Extract the [X, Y] coordinate from the center of the cell holding the provided text.  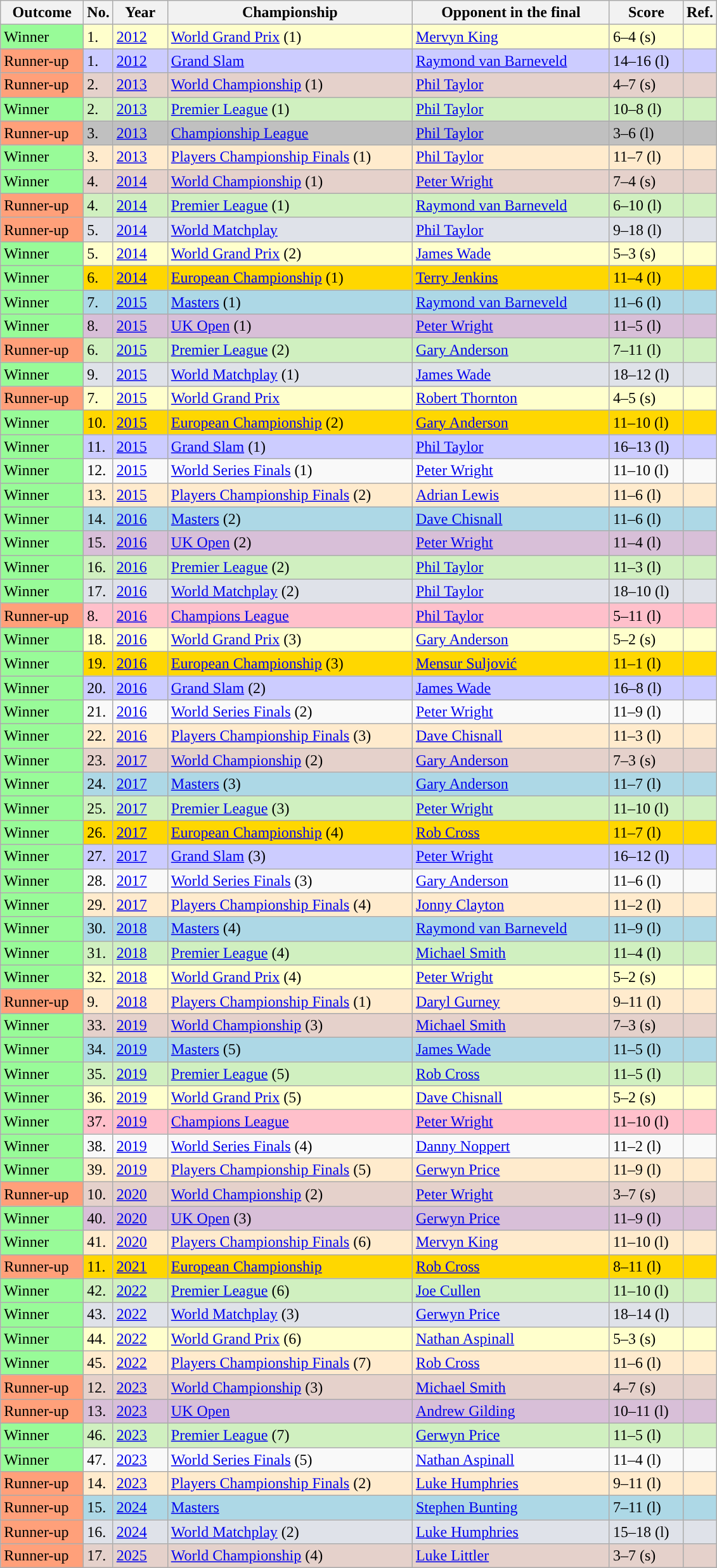
World Series Finals (3) [290, 881]
47. [98, 1459]
43. [98, 1315]
World Matchplay (3) [290, 1315]
World Grand Prix (1) [290, 37]
10–11 (l) [646, 1411]
26. [98, 832]
18–12 (l) [646, 374]
19. [98, 663]
18–14 (l) [646, 1315]
15–18 (l) [646, 1532]
10–8 (l) [646, 109]
18–10 (l) [646, 591]
European Championship (3) [290, 663]
6–10 (l) [646, 205]
27. [98, 857]
Masters (1) [290, 302]
7–4 (s) [646, 181]
World Series Finals (4) [290, 1146]
41. [98, 1242]
European Championship (1) [290, 277]
32. [98, 977]
29. [98, 905]
World Matchplay [290, 229]
2021 [140, 1266]
World Series Finals (1) [290, 471]
33. [98, 1025]
Premier League (7) [290, 1435]
22. [98, 736]
37. [98, 1122]
42. [98, 1291]
European Championship (4) [290, 832]
Masters (5) [290, 1049]
45. [98, 1363]
Daryl Gurney [511, 1001]
Masters (4) [290, 929]
Grand Slam (2) [290, 687]
16–13 (l) [646, 447]
Players Championship Finals (7) [290, 1363]
24. [98, 784]
28. [98, 881]
23. [98, 760]
World Grand Prix (6) [290, 1339]
Opponent in the final [511, 13]
Premier League (3) [290, 808]
31. [98, 953]
Jonny Clayton [511, 905]
35. [98, 1074]
4–5 (s) [646, 398]
21. [98, 712]
38. [98, 1146]
Premier League (6) [290, 1291]
18. [98, 639]
8–11 (l) [646, 1266]
UK Open (1) [290, 326]
Year [140, 13]
Championship League [290, 133]
16–12 (l) [646, 857]
Luke Littler [511, 1556]
Grand Slam (3) [290, 857]
Adrian Lewis [511, 495]
World Grand Prix [290, 398]
World Series Finals (2) [290, 712]
46. [98, 1435]
Grand Slam [290, 61]
Stephen Bunting [511, 1508]
Premier League (5) [290, 1074]
UK Open (3) [290, 1218]
European Championship (2) [290, 423]
16–8 (l) [646, 687]
20. [98, 687]
Joe Cullen [511, 1291]
Ref. [700, 13]
14–16 (l) [646, 61]
25. [98, 808]
UK Open [290, 1411]
Outcome [42, 13]
Masters (2) [290, 519]
World Grand Prix (3) [290, 639]
World Grand Prix (2) [290, 253]
40. [98, 1218]
30. [98, 929]
World Grand Prix (4) [290, 977]
Terry Jenkins [511, 277]
Players Championship Finals (3) [290, 736]
34. [98, 1049]
Masters (3) [290, 784]
11–1 (l) [646, 663]
Grand Slam (1) [290, 447]
Players Championship Finals (6) [290, 1242]
World Series Finals (5) [290, 1459]
World Matchplay (1) [290, 374]
39. [98, 1170]
Mensur Suljović [511, 663]
Masters [290, 1508]
36. [98, 1098]
44. [98, 1339]
2025 [140, 1556]
Score [646, 13]
Premier League (4) [290, 953]
Danny Noppert [511, 1146]
European Championship [290, 1266]
Robert Thornton [511, 398]
Players Championship Finals (4) [290, 905]
5–11 (l) [646, 615]
3–6 (l) [646, 133]
Andrew Gilding [511, 1411]
UK Open (2) [290, 543]
No. [98, 13]
World Championship (4) [290, 1556]
Players Championship Finals (5) [290, 1170]
6–4 (s) [646, 37]
Championship [290, 13]
World Grand Prix (5) [290, 1098]
9–18 (l) [646, 229]
